Find where the given text appears and provide that cell's center as [X, Y] coordinate. 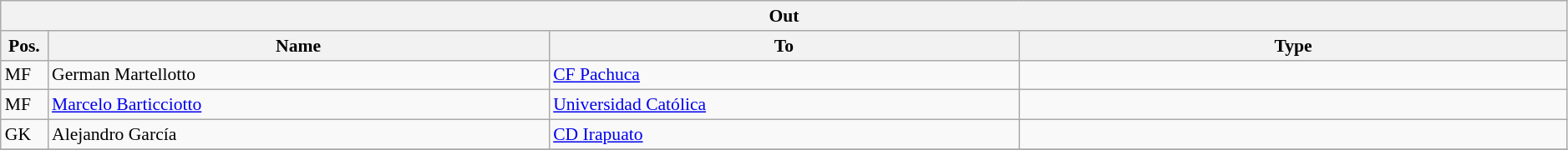
Marcelo Barticciotto [298, 105]
CD Irapuato [784, 135]
CF Pachuca [784, 75]
German Martellotto [298, 75]
Type [1293, 46]
Name [298, 46]
Universidad Católica [784, 105]
To [784, 46]
Alejandro García [298, 135]
GK [24, 135]
Out [784, 16]
Pos. [24, 46]
